Scan for the cell matching the given text and deliver its (x, y) coordinate at center. 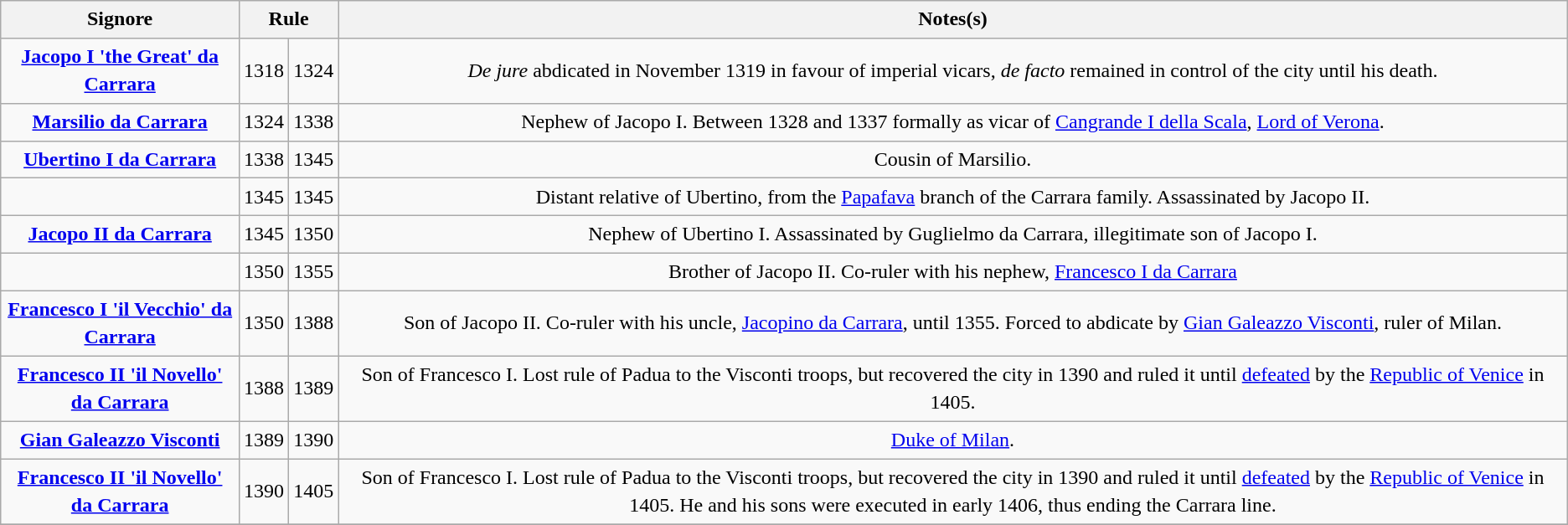
Cousin of Marsilio. (953, 159)
Ubertino I da Carrara (121, 159)
Notes(s) (953, 20)
Jacopo II da Carrara (121, 234)
Duke of Milan. (953, 440)
1318 (265, 70)
De jure abdicated in November 1319 in favour of imperial vicars, de facto remained in control of the city until his death. (953, 70)
Rule (289, 20)
Son of Jacopo II. Co-ruler with his uncle, Jacopino da Carrara, until 1355. Forced to abdicate by Gian Galeazzo Visconti, ruler of Milan. (953, 323)
Brother of Jacopo II. Co-ruler with his nephew, Francesco I da Carrara (953, 271)
Jacopo I 'the Great' da Carrara (121, 70)
Nephew of Jacopo I. Between 1328 and 1337 formally as vicar of Cangrande I della Scala, Lord of Verona. (953, 122)
1355 (313, 271)
Signore (121, 20)
Gian Galeazzo Visconti (121, 440)
Nephew of Ubertino I. Assassinated by Guglielmo da Carrara, illegitimate son of Jacopo I. (953, 234)
Marsilio da Carrara (121, 122)
1405 (313, 492)
Francesco I 'il Vecchio' da Carrara (121, 323)
Distant relative of Ubertino, from the Papafava branch of the Carrara family. Assassinated by Jacopo II. (953, 198)
